Search for the cell housing the specified text and yield its (x, y) center coordinate. 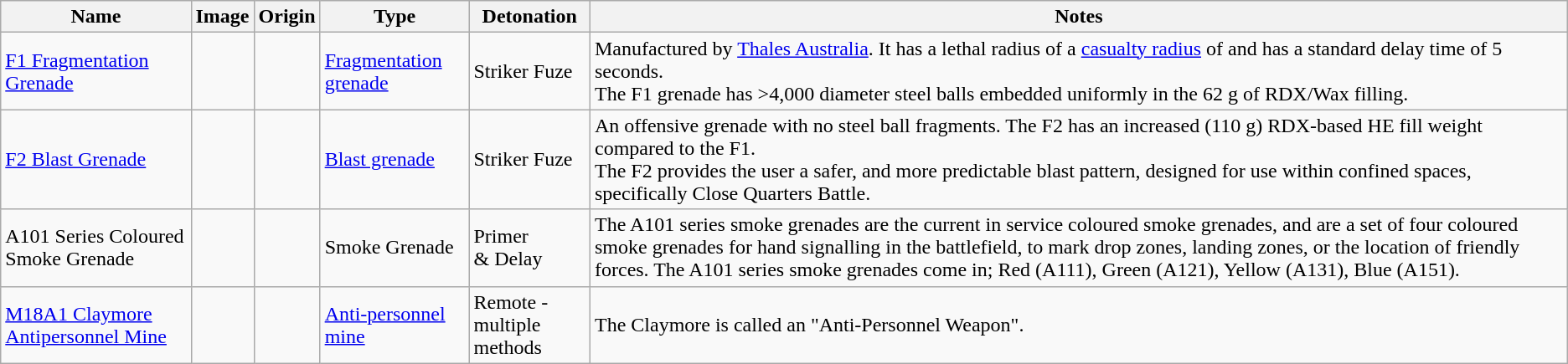
A101 Series ColouredSmoke Grenade (95, 248)
Blast grenade (395, 159)
Primer& Delay (529, 248)
Remote - multiplemethods (529, 325)
Image (223, 17)
The Claymore is called an "Anti-Personnel Weapon". (1079, 325)
M18A1 Claymore Antipersonnel Mine (95, 325)
F2 Blast Grenade (95, 159)
Type (395, 17)
Anti-personnel mine (395, 325)
Detonation (529, 17)
Origin (286, 17)
F1 Fragmentation Grenade (95, 71)
Smoke Grenade (395, 248)
Fragmentation grenade (395, 71)
Name (95, 17)
Notes (1079, 17)
